From the cell containing the given text, extract its center point as (X, Y) coordinate. 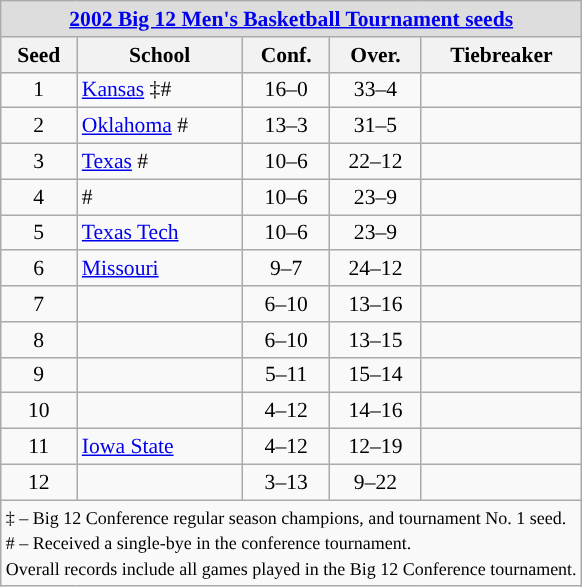
6 (39, 269)
Over. (376, 55)
5–11 (286, 375)
14–16 (376, 411)
Tiebreaker (502, 55)
22–12 (376, 162)
9 (39, 375)
2002 Big 12 Men's Basketball Tournament seeds (292, 19)
Kansas ‡# (160, 90)
31–5 (376, 126)
9–22 (376, 482)
33–4 (376, 90)
3 (39, 162)
10 (39, 411)
11 (39, 447)
9–7 (286, 269)
13–3 (286, 126)
16–0 (286, 90)
12 (39, 482)
2 (39, 126)
# (160, 197)
3–13 (286, 482)
School (160, 55)
12–19 (376, 447)
13–15 (376, 340)
5 (39, 233)
7 (39, 304)
Seed (39, 55)
1 (39, 90)
Texas # (160, 162)
13–16 (376, 304)
24–12 (376, 269)
Iowa State (160, 447)
15–14 (376, 375)
Oklahoma # (160, 126)
Missouri (160, 269)
8 (39, 340)
4 (39, 197)
Texas Tech (160, 233)
Conf. (286, 55)
